Locate the cell with the specified text and output its [X, Y] center coordinate. 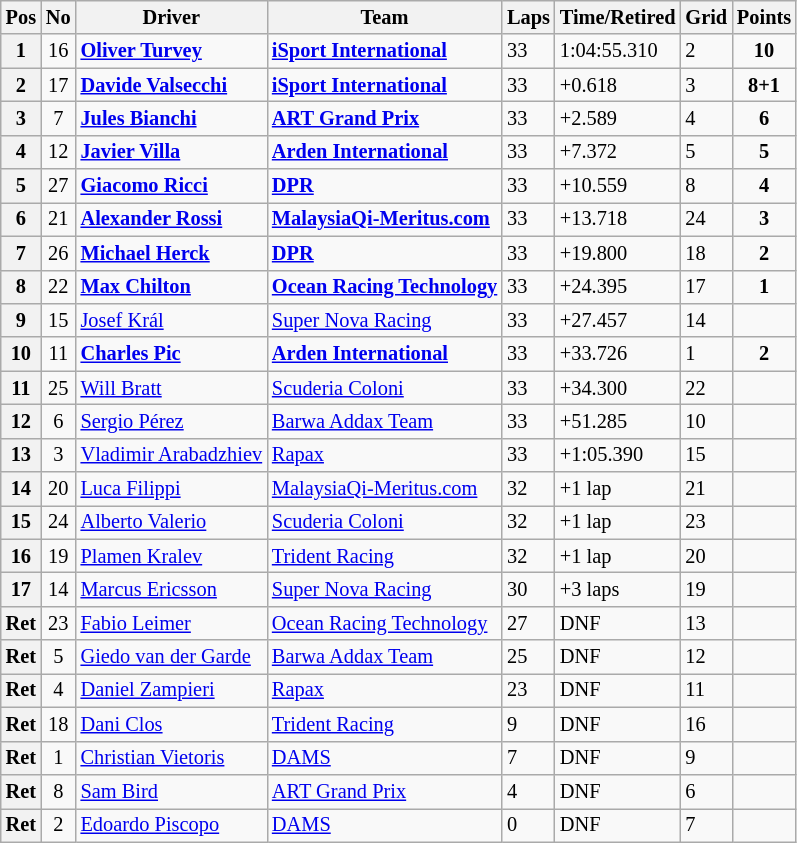
Javier Villa [172, 152]
Fabio Leimer [172, 623]
+34.300 [618, 388]
Driver [172, 17]
30 [528, 589]
Marcus Ericsson [172, 589]
Grid [706, 17]
Pos [21, 17]
Time/Retired [618, 17]
Plamen Kralev [172, 556]
1:04:55.310 [618, 51]
+51.285 [618, 421]
8+1 [764, 85]
Alexander Rossi [172, 219]
Charles Pic [172, 354]
+33.726 [618, 354]
+2.589 [618, 118]
Michael Herck [172, 253]
Daniel Zampieri [172, 690]
No [58, 17]
+7.372 [618, 152]
+0.618 [618, 85]
Davide Valsecchi [172, 85]
Edoardo Piscopo [172, 825]
+10.559 [618, 186]
+1:05.390 [618, 455]
Sergio Pérez [172, 421]
+27.457 [618, 320]
Will Bratt [172, 388]
0 [528, 825]
26 [58, 253]
Dani Clos [172, 724]
+19.800 [618, 253]
Max Chilton [172, 287]
+3 laps [618, 589]
Points [764, 17]
Oliver Turvey [172, 51]
+24.395 [618, 287]
+13.718 [618, 219]
Alberto Valerio [172, 522]
Giacomo Ricci [172, 186]
Josef Král [172, 320]
Christian Vietoris [172, 758]
Team [384, 17]
Laps [528, 17]
Vladimir Arabadzhiev [172, 455]
Jules Bianchi [172, 118]
Luca Filippi [172, 489]
Giedo van der Garde [172, 657]
Sam Bird [172, 791]
